Detect which cell encompasses the target text, then output its (x, y) center coordinate. 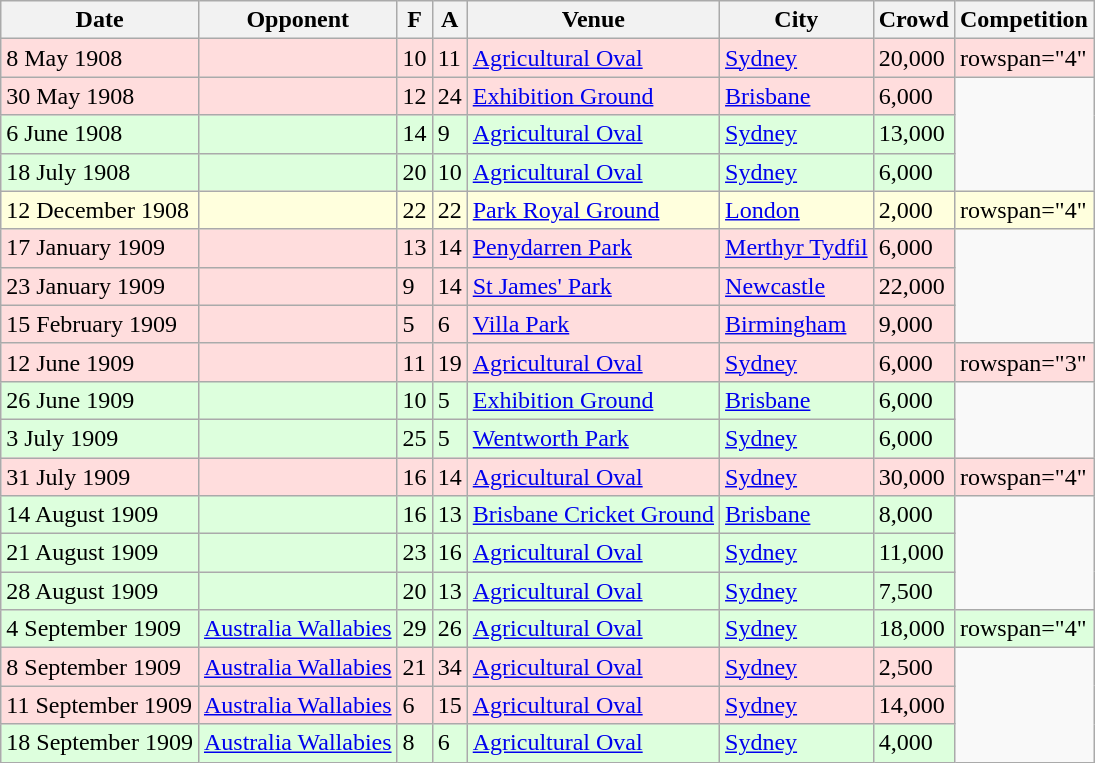
23 January 1909 (100, 286)
14,000 (914, 705)
Wentworth Park (593, 438)
London (797, 210)
St James' Park (593, 286)
F (414, 20)
2,500 (914, 667)
8,000 (914, 515)
18,000 (914, 629)
26 June 1909 (100, 400)
28 August 1909 (100, 591)
19 (450, 362)
23 (414, 553)
29 (414, 629)
34 (450, 667)
8 September 1909 (100, 667)
11,000 (914, 553)
20,000 (914, 58)
6 June 1908 (100, 134)
3 July 1909 (100, 438)
Park Royal Ground (593, 210)
8 (414, 743)
Birmingham (797, 324)
30,000 (914, 477)
Opponent (298, 20)
4,000 (914, 743)
12 (414, 96)
13,000 (914, 134)
4 September 1909 (100, 629)
18 July 1908 (100, 172)
Penydarren Park (593, 248)
22,000 (914, 286)
15 February 1909 (100, 324)
Newcastle (797, 286)
11 September 1909 (100, 705)
Villa Park (593, 324)
Venue (593, 20)
rowspan="3" (1024, 362)
15 (450, 705)
Competition (1024, 20)
7,500 (914, 591)
City (797, 20)
A (450, 20)
21 August 1909 (100, 553)
12 December 1908 (100, 210)
17 January 1909 (100, 248)
31 July 1909 (100, 477)
2,000 (914, 210)
24 (450, 96)
30 May 1908 (100, 96)
9,000 (914, 324)
12 June 1909 (100, 362)
Crowd (914, 20)
Date (100, 20)
8 May 1908 (100, 58)
Merthyr Tydfil (797, 248)
18 September 1909 (100, 743)
21 (414, 667)
14 August 1909 (100, 515)
26 (450, 629)
25 (414, 438)
Brisbane Cricket Ground (593, 515)
